Extract the [X, Y] coordinate from the center of the cell holding the provided text.  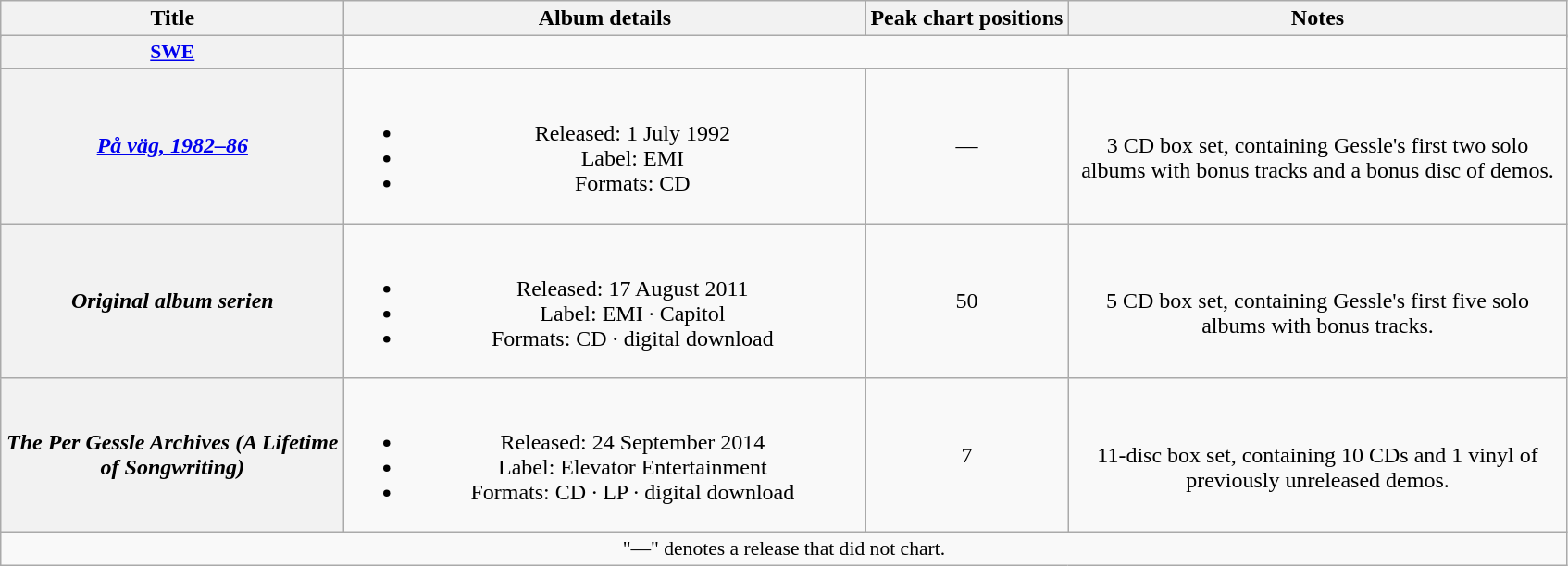
11-disc box set, containing 10 CDs and 1 vinyl of previously unreleased demos. [1318, 455]
Original album serien [172, 301]
50 [966, 301]
Released: 24 September 2014Label: Elevator EntertainmentFormats: CD · LP · digital download [605, 455]
3 CD box set, containing Gessle's first two solo albums with bonus tracks and a bonus disc of demos. [1318, 146]
Album details [605, 18]
SWE [172, 53]
Title [172, 18]
5 CD box set, containing Gessle's first five solo albums with bonus tracks. [1318, 301]
På väg, 1982–86 [172, 146]
Notes [1318, 18]
Peak chart positions [966, 18]
Released: 17 August 2011Label: EMI · CapitolFormats: CD · digital download [605, 301]
The Per Gessle Archives (A Lifetime of Songwriting) [172, 455]
7 [966, 455]
"—" denotes a release that did not chart. [784, 549]
— [966, 146]
Released: 1 July 1992Label: EMIFormats: CD [605, 146]
